Output the [X, Y] coordinate of the center of the cell containing the given text.  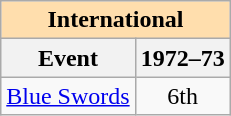
Event [68, 58]
International [116, 20]
Blue Swords [68, 96]
1972–73 [182, 58]
6th [182, 96]
